Locate the cell with the specified text and output its [x, y] center coordinate. 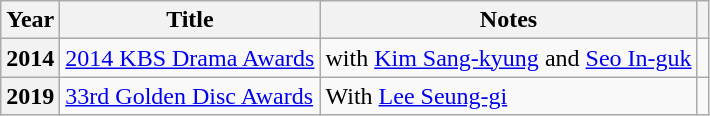
Notes [508, 20]
Year [30, 20]
Title [190, 20]
2019 [30, 96]
33rd Golden Disc Awards [190, 96]
2014 KBS Drama Awards [190, 58]
with Kim Sang-kyung and Seo In-guk [508, 58]
With Lee Seung-gi [508, 96]
2014 [30, 58]
